Pinpoint the cell where the given text exists, returning its [x, y] midpoint coordinate. 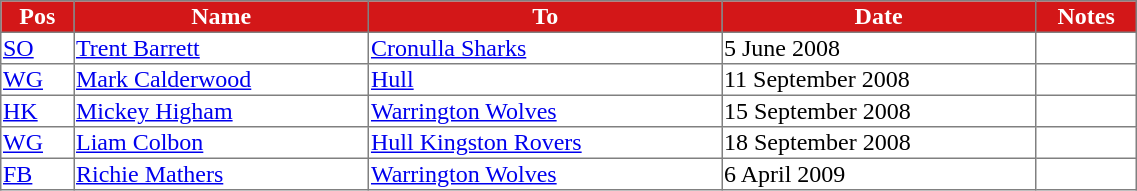
Hull Kingston Rovers [546, 143]
FB [38, 174]
Pos [38, 17]
Hull [546, 80]
HK [38, 111]
Mark Calderwood [222, 80]
Mickey Higham [222, 111]
Richie Mathers [222, 174]
Trent Barrett [222, 48]
Notes [1086, 17]
To [546, 17]
SO [38, 48]
15 September 2008 [879, 111]
11 September 2008 [879, 80]
Name [222, 17]
5 June 2008 [879, 48]
Date [879, 17]
6 April 2009 [879, 174]
18 September 2008 [879, 143]
Cronulla Sharks [546, 48]
Liam Colbon [222, 143]
